Output the [X, Y] coordinate of the center of the cell containing the given text.  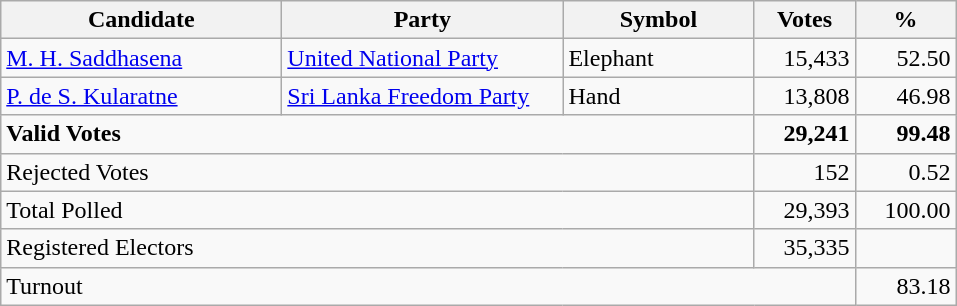
0.52 [906, 172]
United National Party [422, 58]
46.98 [906, 96]
Rejected Votes [378, 172]
Party [422, 20]
Candidate [142, 20]
Votes [804, 20]
13,808 [804, 96]
% [906, 20]
Turnout [428, 286]
M. H. Saddhasena [142, 58]
15,433 [804, 58]
152 [804, 172]
52.50 [906, 58]
29,393 [804, 210]
83.18 [906, 286]
Hand [658, 96]
Elephant [658, 58]
Sri Lanka Freedom Party [422, 96]
100.00 [906, 210]
99.48 [906, 134]
29,241 [804, 134]
P. de S. Kularatne [142, 96]
35,335 [804, 248]
Registered Electors [378, 248]
Valid Votes [378, 134]
Symbol [658, 20]
Total Polled [378, 210]
